Capture the cell that displays the provided text and extract its (x, y) central coordinate. 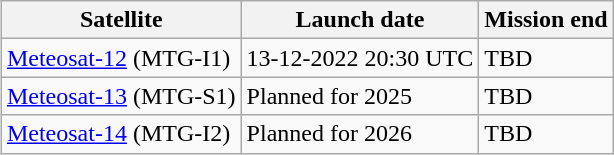
Meteosat-13 (MTG-S1) (121, 96)
Meteosat-12 (MTG-I1) (121, 58)
Planned for 2025 (360, 96)
13-12-2022 20:30 UTC (360, 58)
Planned for 2026 (360, 134)
Launch date (360, 20)
Satellite (121, 20)
Meteosat-14 (MTG-I2) (121, 134)
Mission end (546, 20)
